For the text-containing cell, return its midpoint in (x, y) coordinate format. 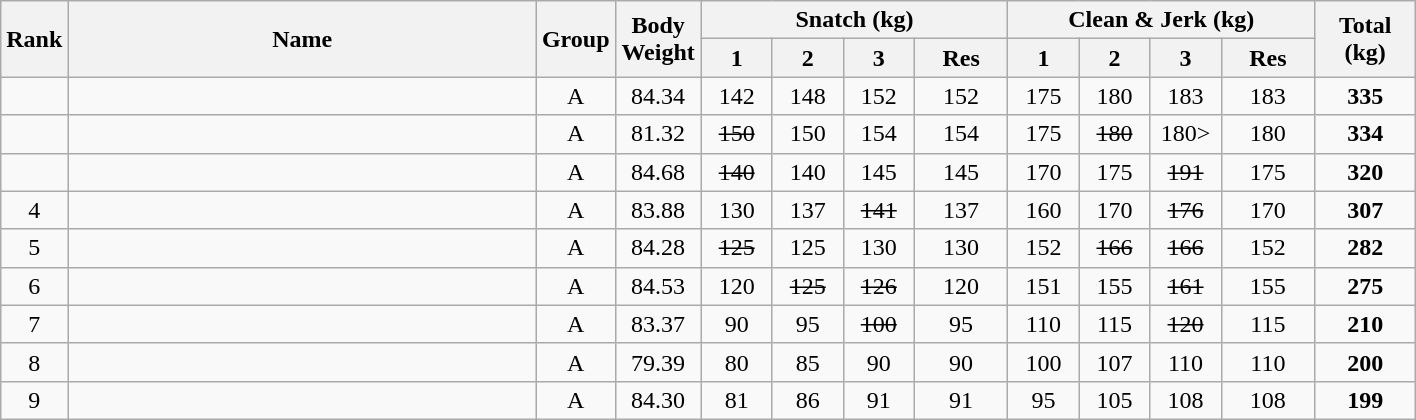
86 (808, 400)
282 (1366, 248)
141 (878, 210)
334 (1366, 134)
85 (808, 362)
307 (1366, 210)
Name (302, 39)
81 (736, 400)
83.37 (658, 324)
191 (1186, 172)
81.32 (658, 134)
Clean & Jerk (kg) (1162, 20)
79.39 (658, 362)
275 (1366, 286)
9 (34, 400)
142 (736, 96)
335 (1366, 96)
148 (808, 96)
180> (1186, 134)
105 (1114, 400)
84.28 (658, 248)
320 (1366, 172)
Rank (34, 39)
84.53 (658, 286)
84.34 (658, 96)
210 (1366, 324)
8 (34, 362)
176 (1186, 210)
161 (1186, 286)
Snatch (kg) (854, 20)
200 (1366, 362)
83.88 (658, 210)
126 (878, 286)
Total (kg) (1366, 39)
6 (34, 286)
199 (1366, 400)
151 (1044, 286)
84.68 (658, 172)
4 (34, 210)
84.30 (658, 400)
160 (1044, 210)
Body Weight (658, 39)
80 (736, 362)
Group (576, 39)
107 (1114, 362)
5 (34, 248)
7 (34, 324)
